Provide the (x, y) coordinate of the cell's center where the given text is located.  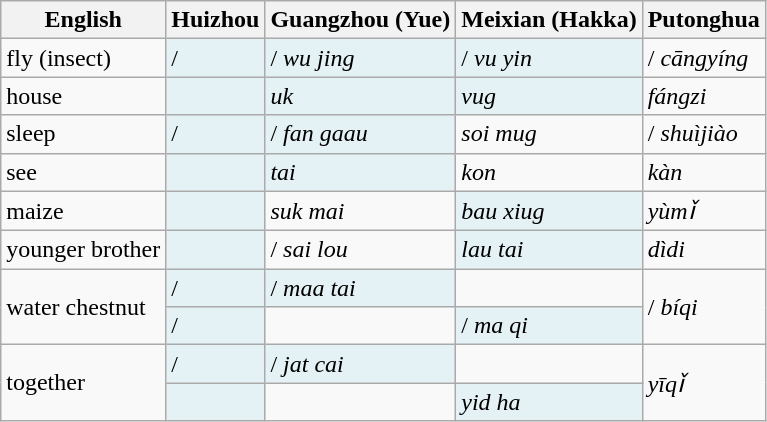
Putonghua (704, 20)
see (84, 172)
uk (360, 96)
/ sai lou (360, 250)
together (84, 383)
/ jat cai (360, 364)
sleep (84, 134)
English (84, 20)
kàn (704, 172)
lau tai (549, 250)
suk mai (360, 211)
Meixian (Hakka) (549, 20)
bau xiug (549, 211)
/ ma qi (549, 326)
Guangzhou (Yue) (360, 20)
water chestnut (84, 307)
Huizhou (216, 20)
/ vu yin (549, 58)
maize (84, 211)
vug (549, 96)
/ fan gaau (360, 134)
kon (549, 172)
fly (insect) (84, 58)
/ bíqi (704, 307)
fángzi (704, 96)
tai (360, 172)
/ shuìjiào (704, 134)
/ maa tai (360, 288)
yid ha (549, 402)
yīqǐ (704, 383)
house (84, 96)
dìdi (704, 250)
/ cāngyíng (704, 58)
younger brother (84, 250)
yùmǐ (704, 211)
soi mug (549, 134)
/ wu jing (360, 58)
